For the text-containing cell, return its midpoint in (x, y) coordinate format. 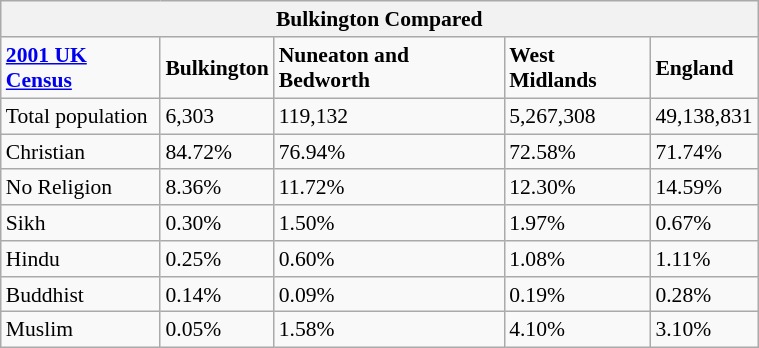
72.58% (577, 152)
84.72% (216, 152)
Buddhist (81, 294)
0.14% (216, 294)
0.60% (389, 259)
West Midlands (577, 68)
0.30% (216, 223)
1.50% (389, 223)
11.72% (389, 187)
1.97% (577, 223)
1.08% (577, 259)
0.05% (216, 330)
6,303 (216, 116)
71.74% (704, 152)
12.30% (577, 187)
76.94% (389, 152)
8.36% (216, 187)
2001 UK Census (81, 68)
0.28% (704, 294)
Christian (81, 152)
1.11% (704, 259)
Muslim (81, 330)
Bulkington Compared (380, 19)
0.67% (704, 223)
5,267,308 (577, 116)
4.10% (577, 330)
0.09% (389, 294)
0.19% (577, 294)
No Religion (81, 187)
Bulkington (216, 68)
Total population (81, 116)
3.10% (704, 330)
49,138,831 (704, 116)
0.25% (216, 259)
Hindu (81, 259)
Nuneaton and Bedworth (389, 68)
14.59% (704, 187)
119,132 (389, 116)
1.58% (389, 330)
England (704, 68)
Sikh (81, 223)
